Determine the (x, y) coordinate at the center of the cell enclosing the given text.  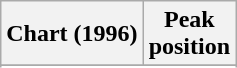
Peakposition (189, 34)
Chart (1996) (72, 34)
